From the cell containing the given text, extract its center point as [x, y] coordinate. 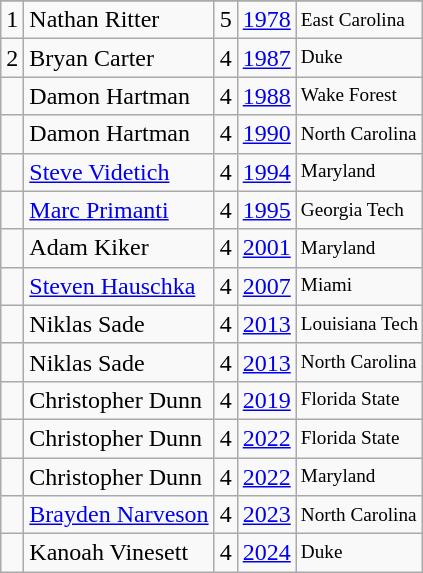
Wake Forest [359, 96]
2001 [266, 248]
Marc Primanti [119, 210]
2024 [266, 553]
1978 [266, 20]
Brayden Narveson [119, 515]
2019 [266, 400]
1987 [266, 58]
1990 [266, 134]
1994 [266, 172]
Georgia Tech [359, 210]
2 [12, 58]
Nathan Ritter [119, 20]
Kanoah Vinesett [119, 553]
1988 [266, 96]
Adam Kiker [119, 248]
Steven Hauschka [119, 286]
1 [12, 20]
5 [226, 20]
1995 [266, 210]
Bryan Carter [119, 58]
East Carolina [359, 20]
Steve Videtich [119, 172]
2007 [266, 286]
Miami [359, 286]
Louisiana Tech [359, 324]
2023 [266, 515]
